Provide the (x, y) coordinate of the cell's center where the given text is located.  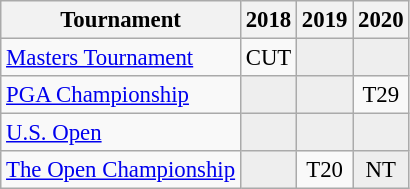
The Open Championship (121, 170)
T29 (381, 95)
T20 (325, 170)
NT (381, 170)
Masters Tournament (121, 58)
U.S. Open (121, 133)
PGA Championship (121, 95)
Tournament (121, 20)
2018 (268, 20)
CUT (268, 58)
2020 (381, 20)
2019 (325, 20)
